From the cell containing the given text, extract its center point as [X, Y] coordinate. 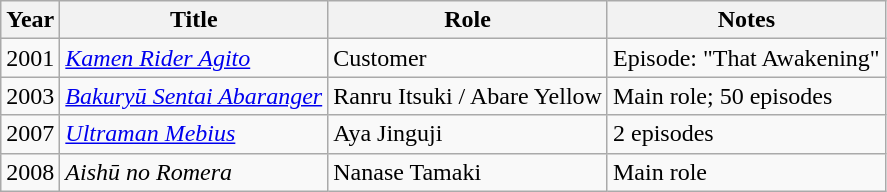
2001 [30, 58]
2007 [30, 134]
2003 [30, 96]
Customer [468, 58]
Main role [746, 172]
Aya Jinguji [468, 134]
2 episodes [746, 134]
Nanase Tamaki [468, 172]
Role [468, 20]
Ultraman Mebius [194, 134]
Episode: "That Awakening" [746, 58]
Kamen Rider Agito [194, 58]
Year [30, 20]
Main role; 50 episodes [746, 96]
Notes [746, 20]
Title [194, 20]
Bakuryū Sentai Abaranger [194, 96]
Aishū no Romera [194, 172]
Ranru Itsuki / Abare Yellow [468, 96]
2008 [30, 172]
